Scan for the cell matching the given text and deliver its [x, y] coordinate at center. 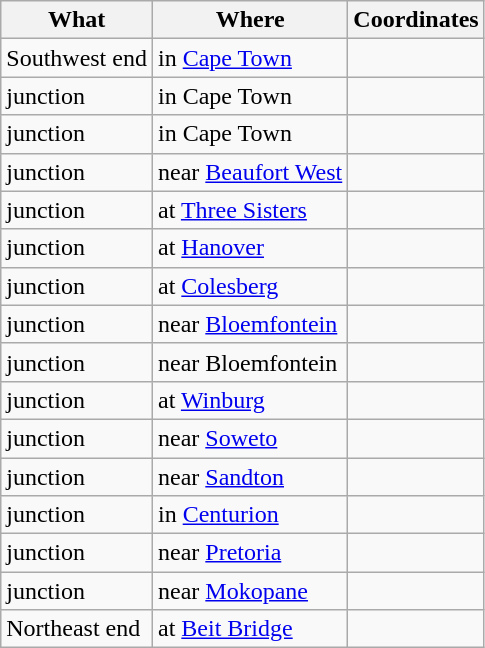
at Hanover [250, 248]
Coordinates [416, 20]
at Colesberg [250, 286]
Southwest end [77, 58]
Northeast end [77, 629]
at Three Sisters [250, 210]
near Pretoria [250, 553]
near Mokopane [250, 591]
near Soweto [250, 438]
What [77, 20]
Where [250, 20]
near Sandton [250, 477]
at Winburg [250, 400]
in Centurion [250, 515]
at Beit Bridge [250, 629]
near Beaufort West [250, 172]
